Return the [X, Y] coordinate for the center point of the cell that contains the specified text.  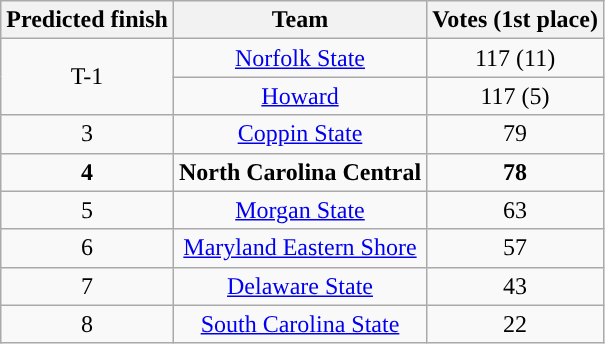
43 [516, 286]
7 [88, 286]
Coppin State [300, 134]
Maryland Eastern Shore [300, 248]
5 [88, 210]
Morgan State [300, 210]
57 [516, 248]
117 (11) [516, 58]
South Carolina State [300, 324]
8 [88, 324]
6 [88, 248]
4 [88, 172]
Howard [300, 96]
Votes (1st place) [516, 20]
Predicted finish [88, 20]
T-1 [88, 77]
3 [88, 134]
North Carolina Central [300, 172]
79 [516, 134]
Team [300, 20]
22 [516, 324]
Delaware State [300, 286]
63 [516, 210]
117 (5) [516, 96]
78 [516, 172]
Norfolk State [300, 58]
